Determine the (x, y) coordinate at the center of the cell enclosing the given text.  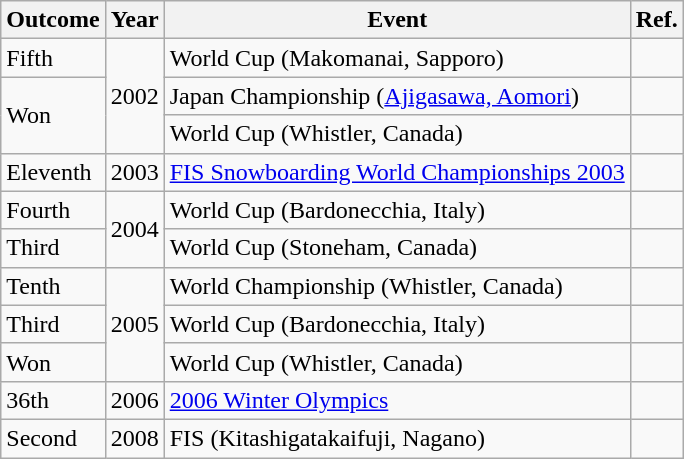
2004 (134, 229)
2003 (134, 172)
Japan Championship (Ajigasawa, Aomori) (397, 96)
World Cup (Stoneham, Canada) (397, 248)
Fourth (53, 210)
World Cup (Makomanai, Sapporo) (397, 58)
Year (134, 20)
2008 (134, 438)
2002 (134, 96)
World Championship (Whistler, Canada) (397, 286)
Fifth (53, 58)
Second (53, 438)
36th (53, 400)
2005 (134, 324)
Eleventh (53, 172)
2006 Winter Olympics (397, 400)
2006 (134, 400)
FIS Snowboarding World Championships 2003 (397, 172)
Tenth (53, 286)
Outcome (53, 20)
Ref. (656, 20)
Event (397, 20)
FIS (Kitashigatakaifuji, Nagano) (397, 438)
